Find where the given text appears and provide that cell's center as [x, y] coordinate. 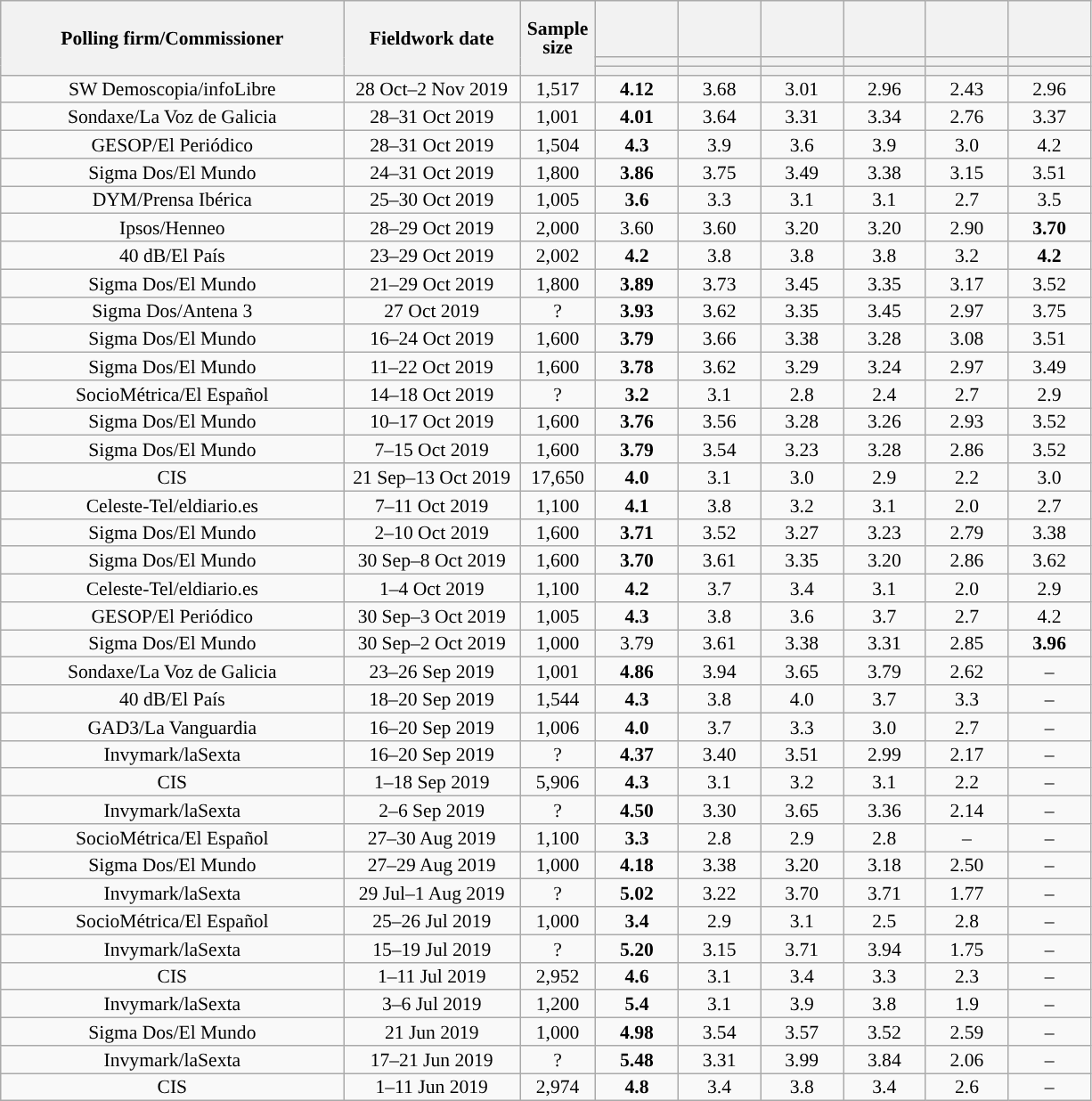
2.6 [967, 1087]
4.12 [638, 89]
2.79 [967, 533]
21–29 Oct 2019 [432, 283]
4.37 [638, 754]
3.17 [967, 283]
28–29 Oct 2019 [432, 228]
18–20 Sep 2019 [432, 698]
3.57 [802, 1032]
28 Oct–2 Nov 2019 [432, 89]
3.18 [884, 866]
21 Sep–13 Oct 2019 [432, 477]
3.84 [884, 1060]
3.78 [638, 367]
17–21 Jun 2019 [432, 1060]
3.40 [720, 754]
23–26 Sep 2019 [432, 672]
2.90 [967, 228]
3.96 [1049, 643]
3.37 [1049, 118]
3.99 [802, 1060]
3.89 [638, 283]
3.26 [884, 422]
2,974 [558, 1087]
2.59 [967, 1032]
1–11 Jun 2019 [432, 1087]
14–18 Oct 2019 [432, 394]
3–6 Jul 2019 [432, 1005]
1–18 Sep 2019 [432, 782]
5.4 [638, 1005]
3.76 [638, 422]
4.8 [638, 1087]
1–4 Oct 2019 [432, 588]
24–31 Oct 2019 [432, 173]
3.5 [1049, 200]
30 Sep–2 Oct 2019 [432, 643]
25–30 Oct 2019 [432, 200]
2.76 [967, 118]
16–24 Oct 2019 [432, 338]
2.06 [967, 1060]
30 Sep–3 Oct 2019 [432, 616]
Fieldwork date [432, 37]
3.29 [802, 367]
Sample size [558, 37]
3.22 [720, 893]
Sigma Dos/Antena 3 [173, 310]
11–22 Oct 2019 [432, 367]
Ipsos/Henneo [173, 228]
4.98 [638, 1032]
3.86 [638, 173]
21 Jun 2019 [432, 1032]
1.9 [967, 1005]
3.30 [720, 811]
27–30 Aug 2019 [432, 837]
1.75 [967, 948]
3.01 [802, 89]
3.24 [884, 367]
5.20 [638, 948]
30 Sep–8 Oct 2019 [432, 561]
3.68 [720, 89]
2.93 [967, 422]
SW Demoscopia/infoLibre [173, 89]
4.50 [638, 811]
2,952 [558, 976]
25–26 Jul 2019 [432, 921]
27 Oct 2019 [432, 310]
2,000 [558, 228]
1–11 Jul 2019 [432, 976]
4.1 [638, 504]
5,906 [558, 782]
3.56 [720, 422]
2.4 [884, 394]
4.86 [638, 672]
3.93 [638, 310]
5.48 [638, 1060]
2.99 [884, 754]
2.17 [967, 754]
5.02 [638, 893]
2.3 [967, 976]
15–19 Jul 2019 [432, 948]
2–10 Oct 2019 [432, 533]
1,544 [558, 698]
29 Jul–1 Aug 2019 [432, 893]
Polling firm/Commissioner [173, 37]
2.62 [967, 672]
4.18 [638, 866]
2–6 Sep 2019 [432, 811]
17,650 [558, 477]
7–11 Oct 2019 [432, 504]
3.66 [720, 338]
2.5 [884, 921]
2,002 [558, 255]
27–29 Aug 2019 [432, 866]
3.64 [720, 118]
DYM/Prensa Ibérica [173, 200]
2.43 [967, 89]
3.34 [884, 118]
4.6 [638, 976]
2.85 [967, 643]
1.77 [967, 893]
23–29 Oct 2019 [432, 255]
1,200 [558, 1005]
4.01 [638, 118]
10–17 Oct 2019 [432, 422]
7–15 Oct 2019 [432, 449]
1,517 [558, 89]
3.36 [884, 811]
2.14 [967, 811]
1,504 [558, 144]
1,006 [558, 727]
3.27 [802, 533]
2.50 [967, 866]
3.73 [720, 283]
3.08 [967, 338]
GAD3/La Vanguardia [173, 727]
